Return (X, Y) of the center of cell containing provided text 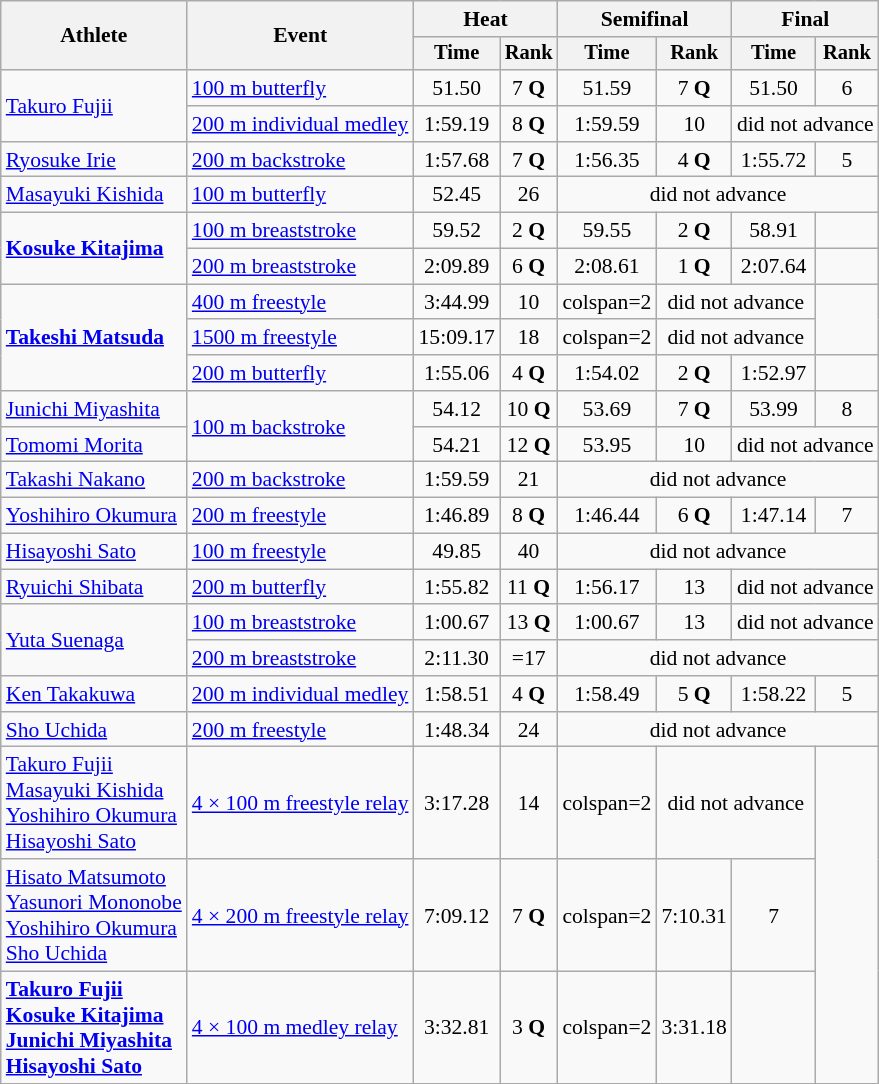
Yuta Suenaga (94, 640)
100 m backstroke (300, 426)
1:55.06 (457, 373)
59.52 (457, 231)
49.85 (457, 552)
1:54.02 (606, 373)
7:10.31 (694, 915)
Junichi Miyashita (94, 409)
26 (529, 195)
54.12 (457, 409)
Masayuki Kishida (94, 195)
Takeshi Matsuda (94, 338)
Final (806, 19)
1 Q (694, 267)
10 Q (529, 409)
1:58.22 (774, 694)
Yoshihiro Okumura (94, 516)
58.91 (774, 231)
Sho Uchida (94, 730)
53.99 (774, 409)
1:48.34 (457, 730)
21 (529, 480)
4 × 100 m medley relay (300, 1028)
51.59 (606, 88)
Event (300, 36)
7:09.12 (457, 915)
53.95 (606, 445)
4 × 100 m freestyle relay (300, 803)
4 × 200 m freestyle relay (300, 915)
12 Q (529, 445)
1:58.49 (606, 694)
8 (847, 409)
Hisayoshi Sato (94, 552)
3:31.18 (694, 1028)
Semifinal (644, 19)
2:11.30 (457, 658)
1:47.14 (774, 516)
52.45 (457, 195)
Kosuke Kitajima (94, 248)
1:56.17 (606, 587)
15:09.17 (457, 338)
1:58.51 (457, 694)
Athlete (94, 36)
3:32.81 (457, 1028)
Ken Takakuwa (94, 694)
1500 m freestyle (300, 338)
Takuro Fujii (94, 106)
59.55 (606, 231)
3 Q (529, 1028)
18 (529, 338)
1:46.44 (606, 516)
13 Q (529, 623)
1:52.97 (774, 373)
14 (529, 803)
Takashi Nakano (94, 480)
Heat (486, 19)
3:44.99 (457, 302)
=17 (529, 658)
Takuro FujiiMasayuki KishidaYoshihiro OkumuraHisayoshi Sato (94, 803)
400 m freestyle (300, 302)
Ryuichi Shibata (94, 587)
6 (847, 88)
11 Q (529, 587)
100 m freestyle (300, 552)
1:56.35 (606, 160)
53.69 (606, 409)
40 (529, 552)
2:08.61 (606, 267)
Tomomi Morita (94, 445)
1:57.68 (457, 160)
1:55.72 (774, 160)
1:46.89 (457, 516)
2:09.89 (457, 267)
1:59.19 (457, 124)
1:55.82 (457, 587)
5 Q (694, 694)
Ryosuke Irie (94, 160)
2:07.64 (774, 267)
Hisato MatsumotoYasunori MononobeYoshihiro OkumuraSho Uchida (94, 915)
54.21 (457, 445)
Takuro FujiiKosuke KitajimaJunichi MiyashitaHisayoshi Sato (94, 1028)
24 (529, 730)
3:17.28 (457, 803)
